Extract the (x, y) coordinate from the center of the cell holding the provided text.  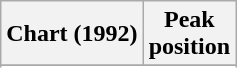
Peakposition (189, 34)
Chart (1992) (72, 34)
